Return the (x, y) coordinate for the center point of the cell that contains the specified text.  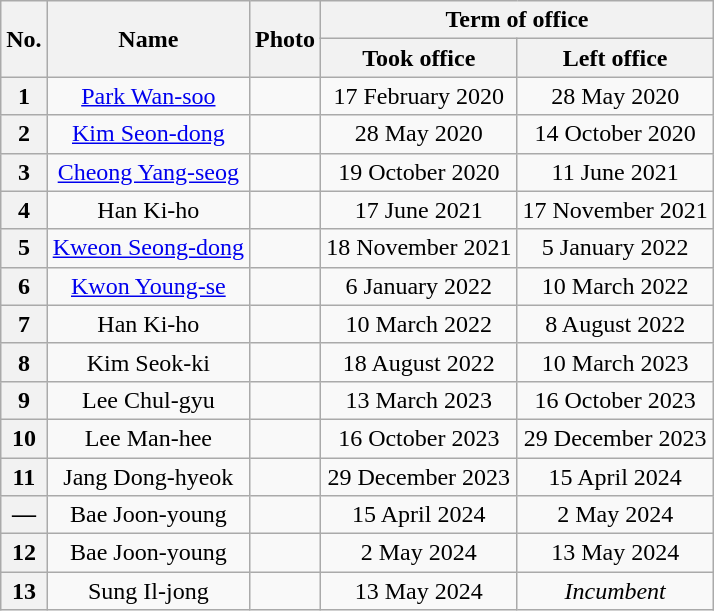
Kim Seon-dong (148, 134)
Jang Dong-hyeok (148, 477)
Lee Chul-gyu (148, 400)
Sung Il-jong (148, 591)
2 (24, 134)
6 (24, 286)
Name (148, 39)
Kim Seok-ki (148, 362)
Term of office (518, 20)
Photo (286, 39)
11 (24, 477)
Kwon Young-se (148, 286)
Incumbent (615, 591)
11 June 2021 (615, 172)
6 January 2022 (419, 286)
17 June 2021 (419, 210)
14 October 2020 (615, 134)
9 (24, 400)
13 (24, 591)
8 August 2022 (615, 324)
5 (24, 248)
18 August 2022 (419, 362)
10 (24, 438)
Park Wan-soo (148, 96)
Left office (615, 58)
No. (24, 39)
Lee Man-hee (148, 438)
17 November 2021 (615, 210)
5 January 2022 (615, 248)
1 (24, 96)
10 March 2023 (615, 362)
Cheong Yang-seog (148, 172)
4 (24, 210)
— (24, 515)
19 October 2020 (419, 172)
Took office (419, 58)
18 November 2021 (419, 248)
17 February 2020 (419, 96)
12 (24, 553)
3 (24, 172)
7 (24, 324)
13 March 2023 (419, 400)
Kweon Seong-dong (148, 248)
8 (24, 362)
